Return the (X, Y) coordinate for the center point of the cell that contains the specified text.  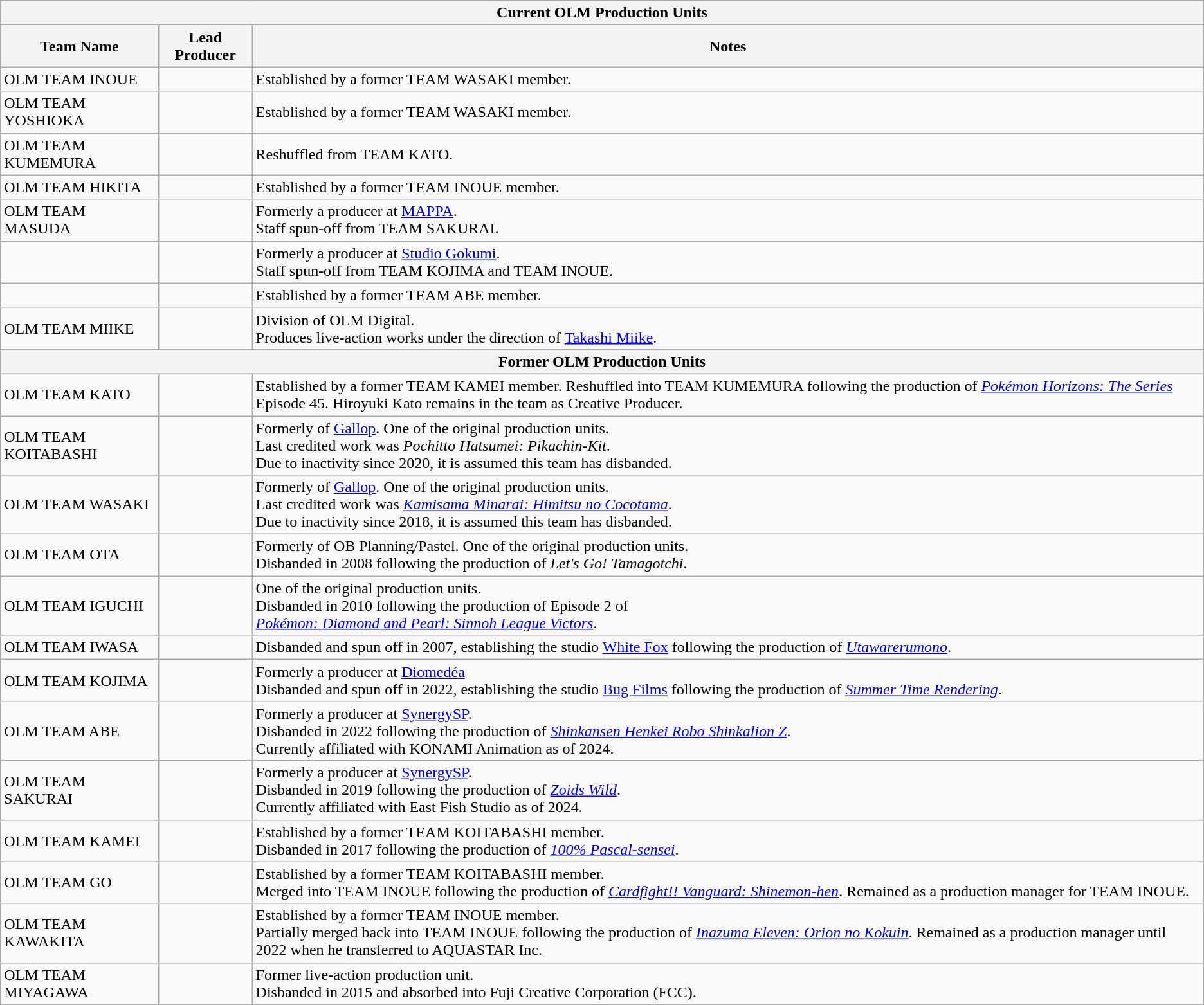
Reshuffled from TEAM KATO. (728, 154)
Formerly a producer at Studio Gokumi.Staff spun-off from TEAM KOJIMA and TEAM INOUE. (728, 262)
OLM TEAM GO (80, 882)
Division of OLM Digital.Produces live-action works under the direction of Takashi Miike. (728, 328)
Established by a former TEAM INOUE member. (728, 187)
Formerly a producer at SynergySP.Disbanded in 2019 following the production of Zoids Wild.Currently affiliated with East Fish Studio as of 2024. (728, 790)
OLM TEAM KOJIMA (80, 680)
Lead Producer (205, 46)
OLM TEAM KAWAKITA (80, 933)
Team Name (80, 46)
OLM TEAM MASUDA (80, 220)
One of the original production units.Disbanded in 2010 following the production of Episode 2 ofPokémon: Diamond and Pearl: Sinnoh League Victors. (728, 606)
OLM TEAM MIIKE (80, 328)
OLM TEAM IWASA (80, 647)
OLM TEAM IGUCHI (80, 606)
Formerly a producer at MAPPA.Staff spun-off from TEAM SAKURAI. (728, 220)
Established by a former TEAM ABE member. (728, 295)
OLM TEAM ABE (80, 731)
OLM TEAM YOSHIOKA (80, 112)
OLM TEAM MIYAGAWA (80, 984)
Formerly a producer at DiomedéaDisbanded and spun off in 2022, establishing the studio Bug Films following the production of Summer Time Rendering. (728, 680)
Established by a former TEAM KOITABASHI member.Disbanded in 2017 following the production of 100% Pascal-sensei. (728, 841)
OLM TEAM KAMEI (80, 841)
OLM TEAM WASAKI (80, 505)
OLM TEAM INOUE (80, 79)
OLM TEAM SAKURAI (80, 790)
OLM TEAM OTA (80, 556)
Former live-action production unit.Disbanded in 2015 and absorbed into Fuji Creative Corporation (FCC). (728, 984)
Formerly of OB Planning/Pastel. One of the original production units.Disbanded in 2008 following the production of Let's Go! Tamagotchi. (728, 556)
OLM TEAM KUMEMURA (80, 154)
Disbanded and spun off in 2007, establishing the studio White Fox following the production of Utawarerumono. (728, 647)
OLM TEAM KOITABASHI (80, 445)
OLM TEAM HIKITA (80, 187)
Notes (728, 46)
OLM TEAM KATO (80, 395)
Current OLM Production Units (602, 13)
Former OLM Production Units (602, 361)
